Locate the cell with the specified text and output its (X, Y) center coordinate. 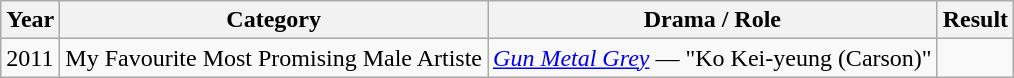
Category (274, 20)
Gun Metal Grey — "Ko Kei-yeung (Carson)" (713, 58)
My Favourite Most Promising Male Artiste (274, 58)
Result (975, 20)
Year (30, 20)
Drama / Role (713, 20)
2011 (30, 58)
